Determine the (x, y) coordinate at the center of the cell enclosing the given text.  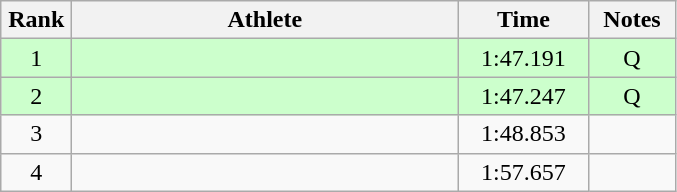
1:57.657 (524, 172)
1:47.191 (524, 58)
4 (36, 172)
2 (36, 96)
Time (524, 20)
1:48.853 (524, 134)
1 (36, 58)
Rank (36, 20)
Athlete (265, 20)
1:47.247 (524, 96)
3 (36, 134)
Notes (632, 20)
